Provide the (X, Y) coordinate of the cell's center where the given text is located.  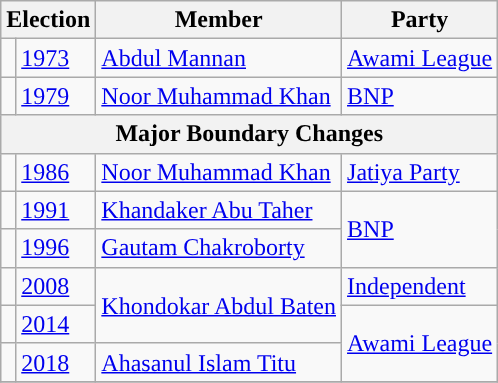
Independent (420, 286)
Party (420, 20)
Abdul Mannan (219, 58)
1991 (56, 210)
2008 (56, 286)
Ahasanul Islam Titu (219, 362)
Jatiya Party (420, 172)
1996 (56, 248)
Khondokar Abdul Baten (219, 305)
1973 (56, 58)
Khandaker Abu Taher (219, 210)
2018 (56, 362)
Election (48, 20)
1979 (56, 96)
Member (219, 20)
Major Boundary Changes (250, 134)
Gautam Chakroborty (219, 248)
1986 (56, 172)
2014 (56, 324)
